Detect which cell encompasses the target text, then output its [X, Y] center coordinate. 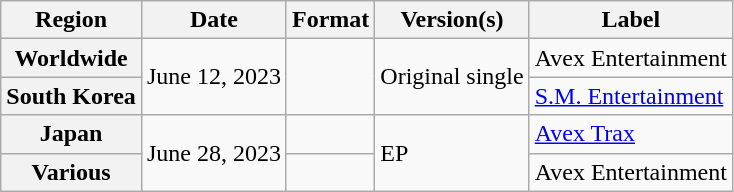
Various [72, 172]
S.M. Entertainment [630, 96]
June 12, 2023 [214, 77]
June 28, 2023 [214, 153]
Worldwide [72, 58]
EP [452, 153]
Version(s) [452, 20]
Label [630, 20]
Date [214, 20]
Avex Trax [630, 134]
Format [330, 20]
Original single [452, 77]
South Korea [72, 96]
Region [72, 20]
Japan [72, 134]
